Output the [X, Y] coordinate of the center of the cell containing the given text.  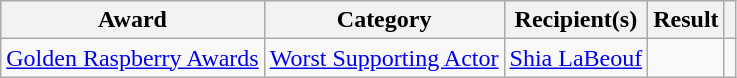
Golden Raspberry Awards [132, 58]
Recipient(s) [576, 20]
Result [686, 20]
Worst Supporting Actor [384, 58]
Shia LaBeouf [576, 58]
Category [384, 20]
Award [132, 20]
